Return the [x, y] coordinate for the center point of the cell that contains the specified text.  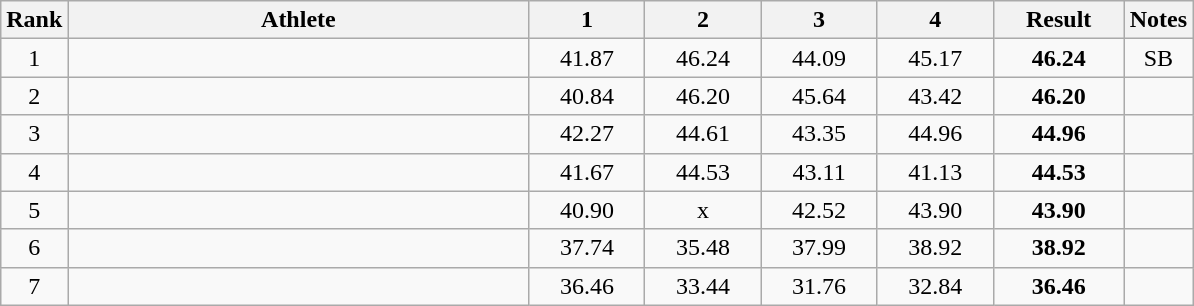
41.67 [587, 172]
41.87 [587, 58]
x [703, 210]
33.44 [703, 286]
42.52 [819, 210]
43.35 [819, 134]
43.11 [819, 172]
40.84 [587, 96]
7 [34, 286]
31.76 [819, 286]
44.61 [703, 134]
Athlete [298, 20]
45.64 [819, 96]
5 [34, 210]
6 [34, 248]
37.74 [587, 248]
44.09 [819, 58]
37.99 [819, 248]
Rank [34, 20]
Notes [1158, 20]
35.48 [703, 248]
43.42 [935, 96]
Result [1058, 20]
SB [1158, 58]
32.84 [935, 286]
45.17 [935, 58]
42.27 [587, 134]
41.13 [935, 172]
40.90 [587, 210]
